Capture the cell that displays the provided text and extract its [X, Y] central coordinate. 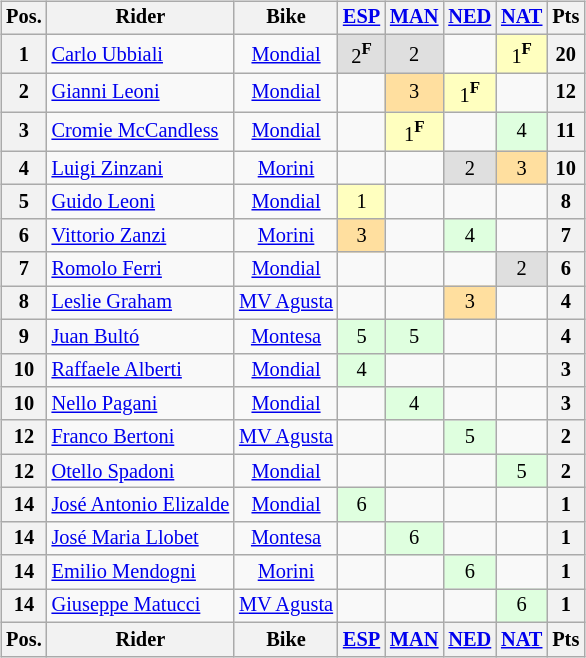
Emilio Mendogni [140, 572]
Giuseppe Matucci [140, 606]
Otello Spadoni [140, 471]
Raffaele Alberti [140, 370]
Nello Pagani [140, 404]
Franco Bertoni [140, 437]
Cromie McCandless [140, 132]
2F [362, 54]
9 [24, 336]
José Antonio Elizalde [140, 505]
Luigi Zinzani [140, 168]
Carlo Ubbiali [140, 54]
Vittorio Zanzi [140, 235]
11 [566, 132]
José Maria Llobet [140, 538]
Leslie Graham [140, 303]
Gianni Leoni [140, 92]
20 [566, 54]
Guido Leoni [140, 202]
Juan Bultó [140, 336]
Romolo Ferri [140, 269]
